Identify which cell holds the provided text, then report its [x, y] central coordinate. 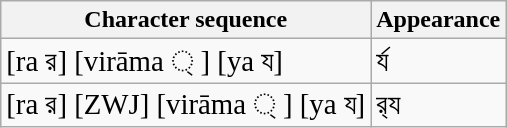
Character sequence [186, 20]
র্য [438, 61]
র‍্য [438, 105]
[ra র] [virāma ্ ] [ya য] [186, 61]
[ra র] [ZWJ] [virāma ্ ] [ya য] [186, 105]
Appearance [438, 20]
